Provide the [X, Y] coordinate of the cell's center where the given text is located.  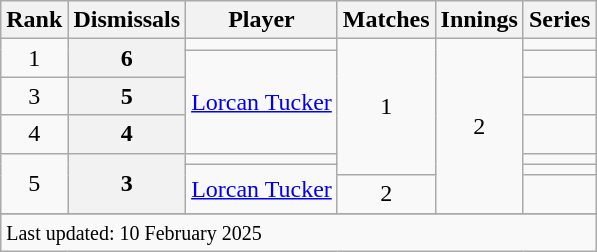
Innings [479, 20]
Last updated: 10 February 2025 [298, 232]
Dismissals [127, 20]
Matches [386, 20]
Player [262, 20]
Series [559, 20]
6 [127, 58]
Rank [34, 20]
